Return (x, y) of the center of cell containing provided text 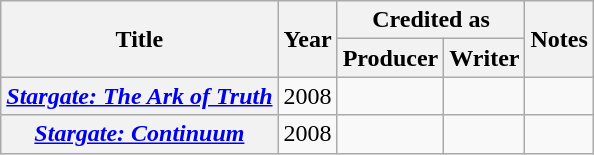
Stargate: The Ark of Truth (140, 96)
Producer (390, 58)
Writer (484, 58)
Notes (559, 39)
Credited as (431, 20)
Year (308, 39)
Stargate: Continuum (140, 134)
Title (140, 39)
